Extract the [X, Y] coordinate from the center of the cell holding the provided text.  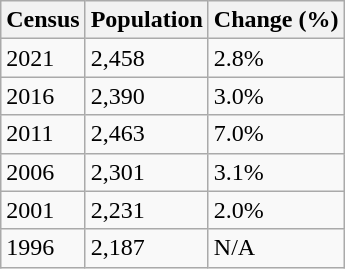
Change (%) [276, 20]
2,458 [146, 58]
2,301 [146, 172]
2001 [43, 210]
2016 [43, 96]
2.8% [276, 58]
3.1% [276, 172]
Census [43, 20]
1996 [43, 248]
2006 [43, 172]
2,390 [146, 96]
2011 [43, 134]
2.0% [276, 210]
Population [146, 20]
2021 [43, 58]
3.0% [276, 96]
2,187 [146, 248]
7.0% [276, 134]
2,231 [146, 210]
N/A [276, 248]
2,463 [146, 134]
